Detect which cell encompasses the target text, then output its [X, Y] center coordinate. 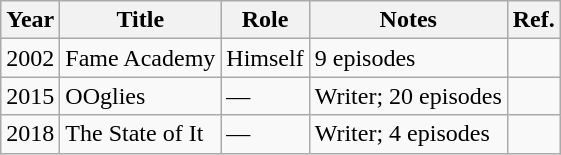
Himself [265, 58]
Ref. [534, 20]
2015 [30, 96]
The State of It [140, 134]
Fame Academy [140, 58]
Year [30, 20]
Writer; 4 episodes [408, 134]
9 episodes [408, 58]
Notes [408, 20]
OOglies [140, 96]
Title [140, 20]
2002 [30, 58]
2018 [30, 134]
Role [265, 20]
Writer; 20 episodes [408, 96]
